Return the [X, Y] coordinate for the center point of the cell that contains the specified text.  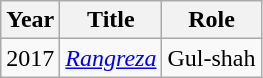
Role [212, 20]
Rangreza [111, 58]
Year [30, 20]
Title [111, 20]
Gul-shah [212, 58]
2017 [30, 58]
